Pinpoint the cell where the given text exists, returning its [x, y] midpoint coordinate. 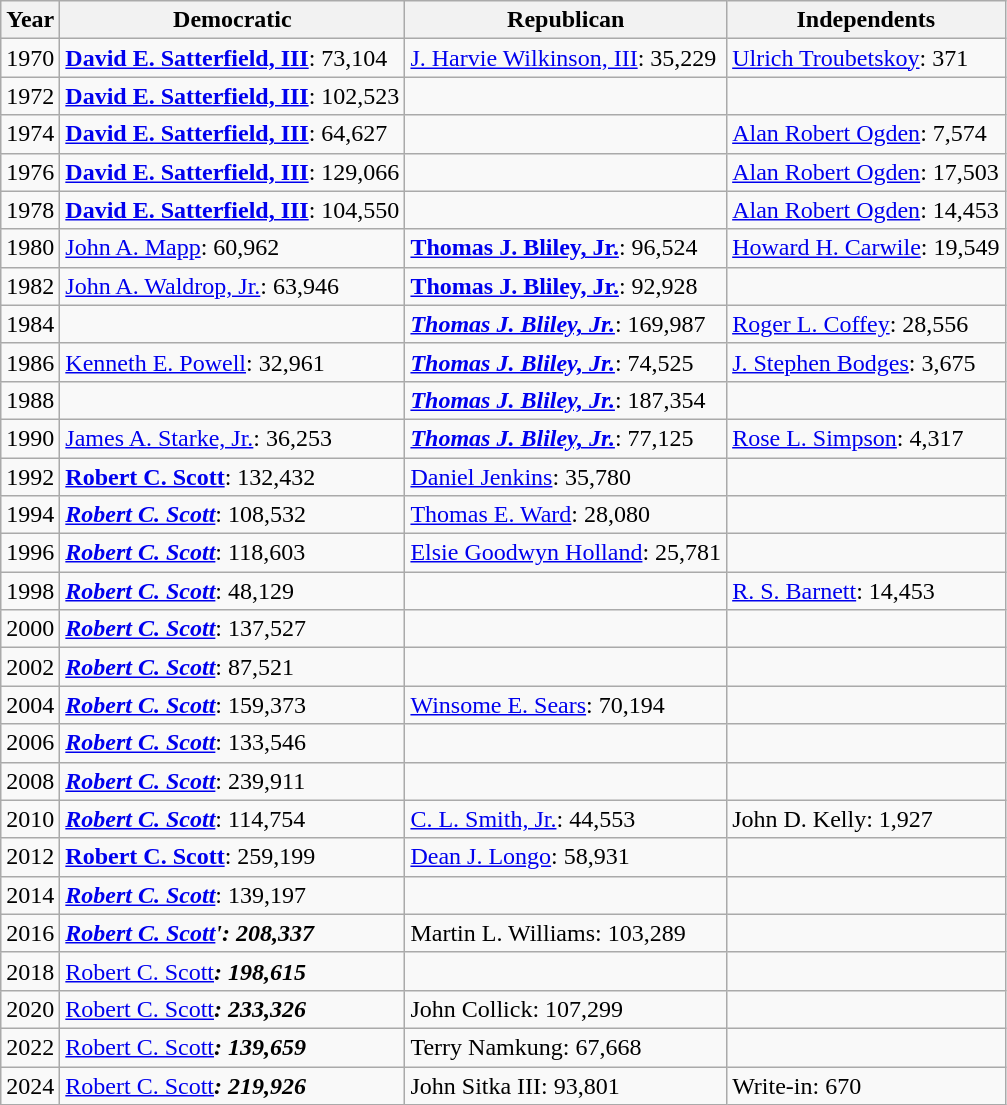
1974 [30, 134]
Thomas J. Bliley, Jr.: 77,125 [566, 438]
Thomas J. Bliley, Jr.: 74,525 [566, 362]
Rose L. Simpson: 4,317 [866, 438]
1986 [30, 362]
2010 [30, 819]
2018 [30, 971]
James A. Starke, Jr.: 36,253 [232, 438]
Robert C. Scott: 87,521 [232, 667]
Robert C. Scott: 48,129 [232, 591]
1982 [30, 286]
1992 [30, 477]
1998 [30, 591]
Robert C. Scott: 108,532 [232, 515]
Thomas J. Bliley, Jr.: 92,928 [566, 286]
2006 [30, 743]
J. Harvie Wilkinson, III: 35,229 [566, 58]
Independents [866, 20]
1970 [30, 58]
Democratic [232, 20]
1984 [30, 324]
Robert C. Scott: 114,754 [232, 819]
Dean J. Longo: 58,931 [566, 857]
David E. Satterfield, III: 73,104 [232, 58]
Alan Robert Ogden: 14,453 [866, 210]
Howard H. Carwile: 19,549 [866, 248]
Robert C. Scott: 132,432 [232, 477]
Republican [566, 20]
Alan Robert Ogden: 17,503 [866, 172]
John A. Mapp: 60,962 [232, 248]
2016 [30, 933]
David E. Satterfield, III: 104,550 [232, 210]
Robert C. Scott: 159,373 [232, 705]
Write-in: 670 [866, 1085]
Robert C. Scott: 259,199 [232, 857]
1994 [30, 515]
1972 [30, 96]
1990 [30, 438]
Robert C. Scott: 137,527 [232, 629]
David E. Satterfield, III: 129,066 [232, 172]
Robert C. Scott: 118,603 [232, 553]
John Sitka III: 93,801 [566, 1085]
1988 [30, 400]
2004 [30, 705]
Thomas J. Bliley, Jr.: 169,987 [566, 324]
1980 [30, 248]
Robert C. Scott: 239,911 [232, 781]
1996 [30, 553]
Alan Robert Ogden: 7,574 [866, 134]
Thomas E. Ward: 28,080 [566, 515]
2012 [30, 857]
Year [30, 20]
David E. Satterfield, III: 102,523 [232, 96]
2020 [30, 1009]
2008 [30, 781]
Thomas J. Bliley, Jr.: 187,354 [566, 400]
John Collick: 107,299 [566, 1009]
Elsie Goodwyn Holland: 25,781 [566, 553]
2022 [30, 1047]
1976 [30, 172]
Terry Namkung: 67,668 [566, 1047]
Roger L. Coffey: 28,556 [866, 324]
2002 [30, 667]
Robert C. Scott: 133,546 [232, 743]
1978 [30, 210]
Robert C. Scott: 233,326 [232, 1009]
R. S. Barnett: 14,453 [866, 591]
Robert C. Scott': 208,337 [232, 933]
J. Stephen Bodges: 3,675 [866, 362]
Ulrich Troubetskoy: 371 [866, 58]
Robert C. Scott: 219,926 [232, 1085]
David E. Satterfield, III: 64,627 [232, 134]
Robert C. Scott: 139,197 [232, 895]
John D. Kelly: 1,927 [866, 819]
Daniel Jenkins: 35,780 [566, 477]
Thomas J. Bliley, Jr.: 96,524 [566, 248]
Martin L. Williams: 103,289 [566, 933]
2014 [30, 895]
Winsome E. Sears: 70,194 [566, 705]
2000 [30, 629]
Robert C. Scott: 198,615 [232, 971]
2024 [30, 1085]
Kenneth E. Powell: 32,961 [232, 362]
C. L. Smith, Jr.: 44,553 [566, 819]
Robert C. Scott: 139,659 [232, 1047]
John A. Waldrop, Jr.: 63,946 [232, 286]
